Determine the [x, y] coordinate at the center of the cell enclosing the given text.  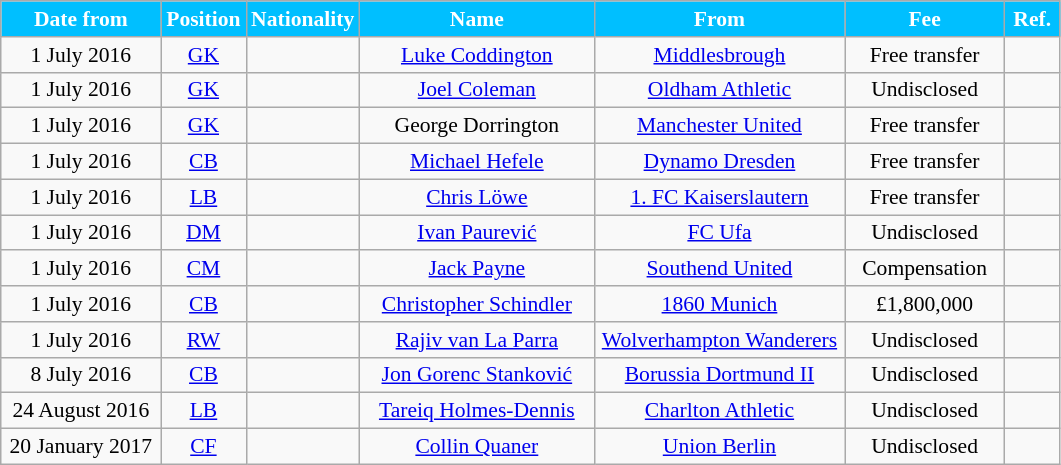
Middlesbrough [719, 55]
Ivan Paurević [476, 233]
Fee [925, 19]
Wolverhampton Wanderers [719, 340]
Dynamo Dresden [719, 162]
Jon Gorenc Stanković [476, 375]
Southend United [719, 269]
Charlton Athletic [719, 411]
George Dorrington [476, 126]
24 August 2016 [81, 411]
20 January 2017 [81, 447]
Joel Coleman [476, 90]
Borussia Dortmund II [719, 375]
£1,800,000 [925, 304]
Rajiv van La Parra [476, 340]
Luke Coddington [476, 55]
Oldham Athletic [719, 90]
1860 Munich [719, 304]
CM [204, 269]
Michael Hefele [476, 162]
Name [476, 19]
Union Berlin [719, 447]
Date from [81, 19]
Compensation [925, 269]
Collin Quaner [476, 447]
Tareiq Holmes-Dennis [476, 411]
1. FC Kaiserslautern [719, 197]
CF [204, 447]
DM [204, 233]
Position [204, 19]
RW [204, 340]
Ref. [1032, 19]
Manchester United [719, 126]
8 July 2016 [81, 375]
Nationality [302, 19]
Jack Payne [476, 269]
FC Ufa [719, 233]
From [719, 19]
Chris Löwe [476, 197]
Christopher Schindler [476, 304]
